Search for the cell housing the specified text and yield its (X, Y) center coordinate. 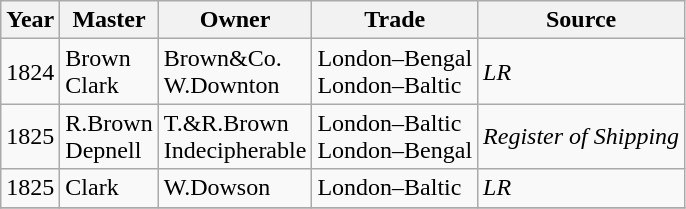
R.BrownDepnell (109, 136)
Brown&Co.W.Downton (235, 72)
T.&R.BrownIndecipherable (235, 136)
London–BengalLondon–Baltic (395, 72)
Clark (109, 188)
W.Dowson (235, 188)
Master (109, 20)
Year (30, 20)
BrownClark (109, 72)
Source (582, 20)
London–Baltic (395, 188)
Owner (235, 20)
1824 (30, 72)
Register of Shipping (582, 136)
London–BalticLondon–Bengal (395, 136)
Trade (395, 20)
